Extract the (X, Y) coordinate from the center of the cell holding the provided text.  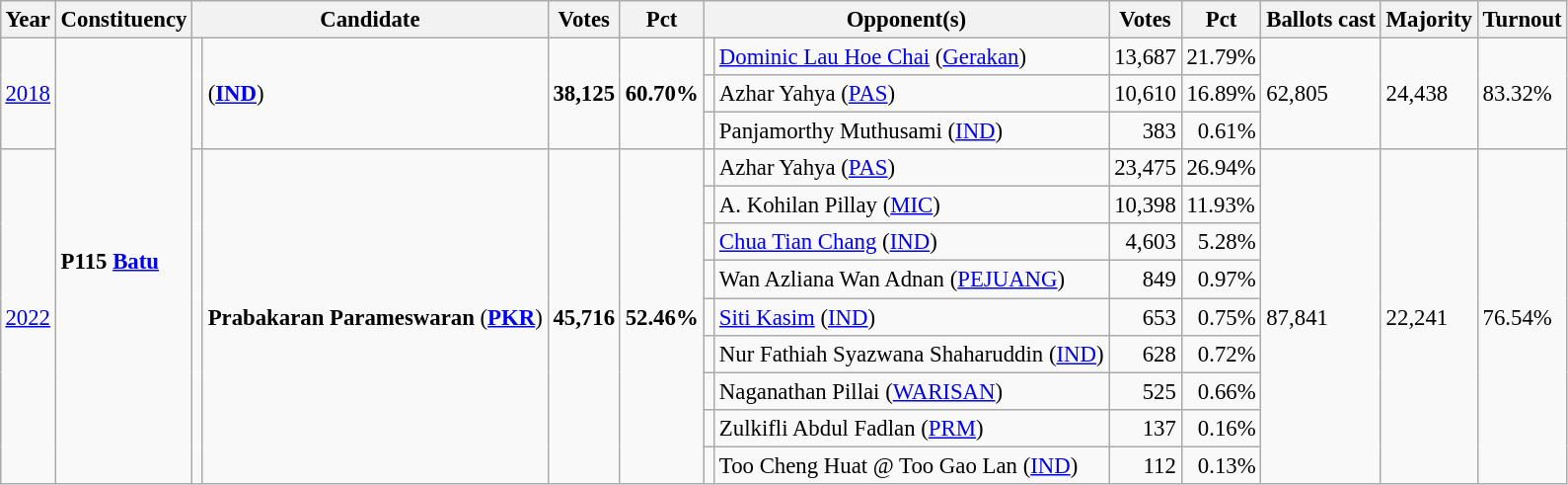
26.94% (1222, 168)
24,438 (1429, 93)
653 (1145, 317)
Wan Azliana Wan Adnan (PEJUANG) (912, 280)
76.54% (1522, 316)
0.13% (1222, 465)
Too Cheng Huat @ Too Gao Lan (IND) (912, 465)
Turnout (1522, 20)
112 (1145, 465)
Prabakaran Parameswaran (PKR) (375, 316)
Nur Fathiah Syazwana Shaharuddin (IND) (912, 354)
87,841 (1320, 316)
13,687 (1145, 56)
0.61% (1222, 131)
137 (1145, 428)
(IND) (375, 93)
Majority (1429, 20)
11.93% (1222, 205)
83.32% (1522, 93)
0.97% (1222, 280)
5.28% (1222, 242)
Siti Kasim (IND) (912, 317)
0.72% (1222, 354)
383 (1145, 131)
849 (1145, 280)
38,125 (584, 93)
60.70% (661, 93)
Constituency (123, 20)
Opponent(s) (906, 20)
Naganathan Pillai (WARISAN) (912, 391)
Candidate (370, 20)
52.46% (661, 316)
2018 (28, 93)
22,241 (1429, 316)
A. Kohilan Pillay (MIC) (912, 205)
P115 Batu (123, 261)
2022 (28, 316)
10,610 (1145, 94)
16.89% (1222, 94)
Dominic Lau Hoe Chai (Gerakan) (912, 56)
Year (28, 20)
4,603 (1145, 242)
10,398 (1145, 205)
0.75% (1222, 317)
Ballots cast (1320, 20)
Chua Tian Chang (IND) (912, 242)
21.79% (1222, 56)
0.66% (1222, 391)
Zulkifli Abdul Fadlan (PRM) (912, 428)
0.16% (1222, 428)
62,805 (1320, 93)
45,716 (584, 316)
Panjamorthy Muthusami (IND) (912, 131)
525 (1145, 391)
628 (1145, 354)
23,475 (1145, 168)
